Locate the cell with the specified text and output its [x, y] center coordinate. 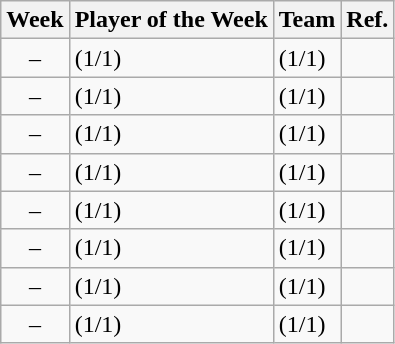
Ref. [368, 20]
Team [307, 20]
Week [35, 20]
Player of the Week [171, 20]
